Provide the (X, Y) coordinate of the cell's center where the given text is located.  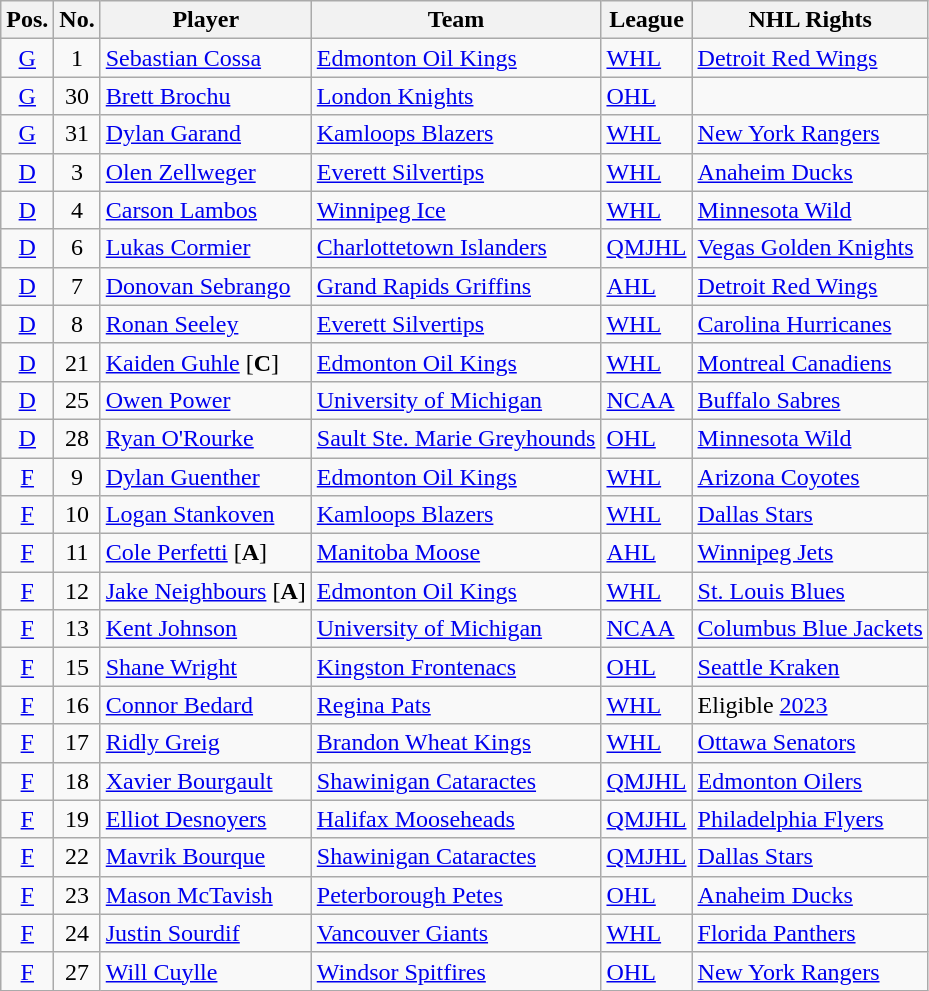
Eligible 2023 (810, 705)
6 (77, 248)
15 (77, 667)
Logan Stankoven (206, 515)
4 (77, 210)
16 (77, 705)
Pos. (28, 20)
Carolina Hurricanes (810, 324)
Mason McTavish (206, 895)
London Knights (456, 96)
Grand Rapids Griffins (456, 286)
Ottawa Senators (810, 743)
Montreal Canadiens (810, 362)
21 (77, 362)
Peterborough Petes (456, 895)
Arizona Coyotes (810, 477)
Halifax Mooseheads (456, 819)
Brett Brochu (206, 96)
Donovan Sebrango (206, 286)
3 (77, 172)
31 (77, 134)
Charlottetown Islanders (456, 248)
St. Louis Blues (810, 591)
13 (77, 629)
No. (77, 20)
Team (456, 20)
17 (77, 743)
Jake Neighbours [A] (206, 591)
1 (77, 58)
Xavier Bourgault (206, 781)
12 (77, 591)
Vegas Golden Knights (810, 248)
Kent Johnson (206, 629)
Brandon Wheat Kings (456, 743)
9 (77, 477)
Cole Perfetti [A] (206, 553)
Vancouver Giants (456, 933)
28 (77, 438)
Ronan Seeley (206, 324)
Mavrik Bourque (206, 857)
Justin Sourdif (206, 933)
Lukas Cormier (206, 248)
Ridly Greig (206, 743)
Windsor Spitfires (456, 971)
27 (77, 971)
22 (77, 857)
18 (77, 781)
8 (77, 324)
Florida Panthers (810, 933)
10 (77, 515)
Manitoba Moose (456, 553)
Connor Bedard (206, 705)
Edmonton Oilers (810, 781)
Kaiden Guhle [C] (206, 362)
19 (77, 819)
25 (77, 400)
NHL Rights (810, 20)
Winnipeg Jets (810, 553)
Regina Pats (456, 705)
Buffalo Sabres (810, 400)
11 (77, 553)
Dylan Garand (206, 134)
24 (77, 933)
Columbus Blue Jackets (810, 629)
Winnipeg Ice (456, 210)
Player (206, 20)
Philadelphia Flyers (810, 819)
Dylan Guenther (206, 477)
Shane Wright (206, 667)
Carson Lambos (206, 210)
Kingston Frontenacs (456, 667)
Will Cuylle (206, 971)
Elliot Desnoyers (206, 819)
Ryan O'Rourke (206, 438)
League (646, 20)
Owen Power (206, 400)
Sault Ste. Marie Greyhounds (456, 438)
Seattle Kraken (810, 667)
7 (77, 286)
23 (77, 895)
Sebastian Cossa (206, 58)
Olen Zellweger (206, 172)
30 (77, 96)
